Extract the (X, Y) coordinate from the center of the cell holding the provided text.  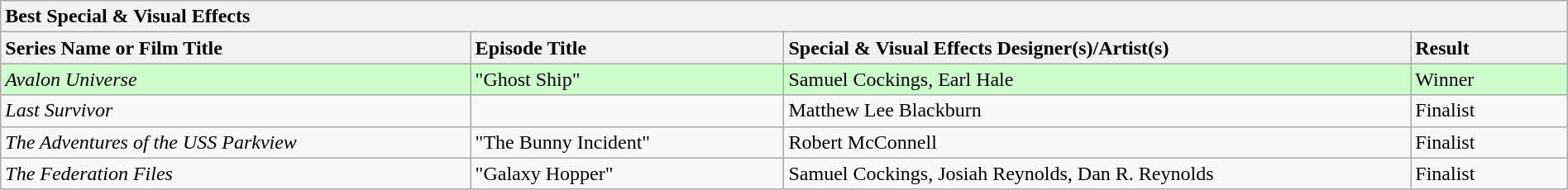
Avalon Universe (236, 79)
Episode Title (627, 48)
The Federation Files (236, 173)
"Galaxy Hopper" (627, 173)
"Ghost Ship" (627, 79)
Last Survivor (236, 111)
Special & Visual Effects Designer(s)/Artist(s) (1097, 48)
Robert McConnell (1097, 142)
Best Special & Visual Effects (784, 17)
Winner (1489, 79)
Samuel Cockings, Josiah Reynolds, Dan R. Reynolds (1097, 173)
Matthew Lee Blackburn (1097, 111)
Samuel Cockings, Earl Hale (1097, 79)
Result (1489, 48)
Series Name or Film Title (236, 48)
The Adventures of the USS Parkview (236, 142)
"The Bunny Incident" (627, 142)
